Find where the given text appears and provide that cell's center as (X, Y) coordinate. 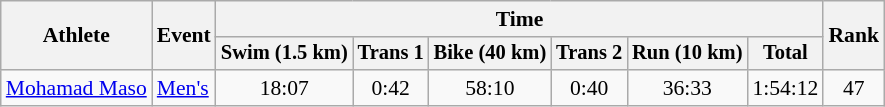
36:33 (687, 88)
47 (854, 88)
18:07 (284, 88)
Event (184, 36)
Run (10 km) (687, 54)
1:54:12 (785, 88)
Men's (184, 88)
0:42 (391, 88)
Trans 1 (391, 54)
Time (520, 19)
Total (785, 54)
Bike (40 km) (490, 54)
Rank (854, 36)
0:40 (589, 88)
Athlete (76, 36)
58:10 (490, 88)
Trans 2 (589, 54)
Swim (1.5 km) (284, 54)
Mohamad Maso (76, 88)
